Output the [X, Y] coordinate of the center of the cell containing the given text.  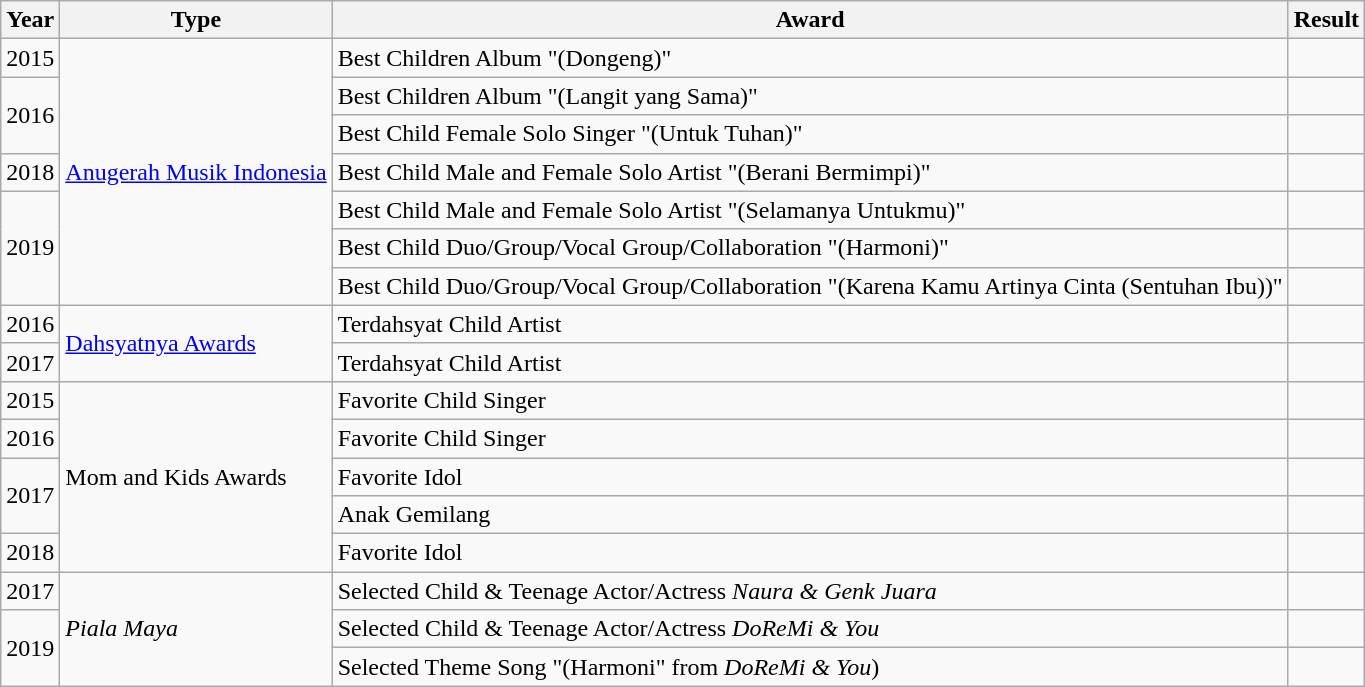
Result [1326, 20]
Award [810, 20]
Best Child Female Solo Singer "(Untuk Tuhan)" [810, 134]
Best Child Duo/Group/Vocal Group/Collaboration "(Harmoni)" [810, 248]
Year [30, 20]
Anugerah Musik Indonesia [196, 172]
Best Child Male and Female Solo Artist "(Selamanya Untukmu)" [810, 210]
Type [196, 20]
Dahsyatnya Awards [196, 343]
Best Child Duo/Group/Vocal Group/Collaboration "(Karena Kamu Artinya Cinta (Sentuhan Ibu))" [810, 286]
Mom and Kids Awards [196, 476]
Anak Gemilang [810, 515]
Best Child Male and Female Solo Artist "(Berani Bermimpi)" [810, 172]
Piala Maya [196, 629]
Selected Theme Song "(Harmoni" from DoReMi & You) [810, 667]
Selected Child & Teenage Actor/Actress Naura & Genk Juara [810, 591]
Best Children Album "(Langit yang Sama)" [810, 96]
Selected Child & Teenage Actor/Actress DoReMi & You [810, 629]
Best Children Album "(Dongeng)" [810, 58]
